Provide the (X, Y) coordinate of the cell's center where the given text is located.  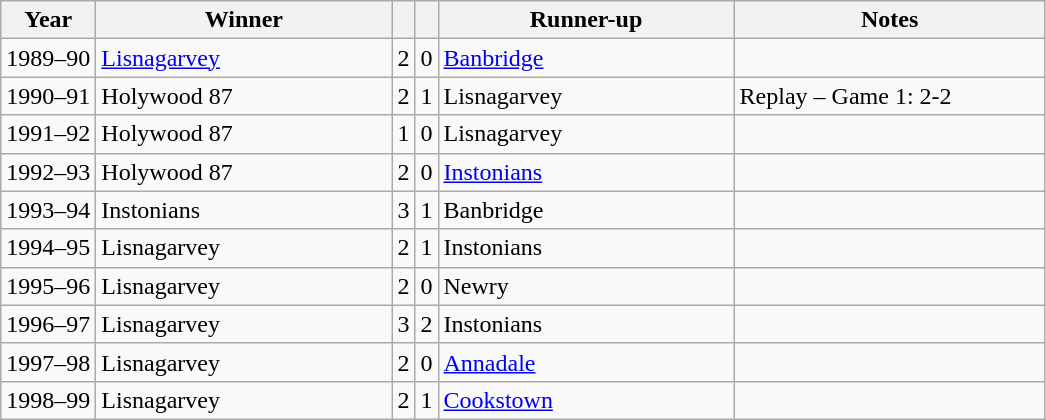
1997–98 (48, 362)
1994–95 (48, 248)
Newry (586, 286)
Year (48, 20)
Winner (244, 20)
1990–91 (48, 96)
Annadale (586, 362)
1993–94 (48, 210)
Replay – Game 1: 2-2 (890, 96)
Notes (890, 20)
1992–93 (48, 172)
Runner-up (586, 20)
1991–92 (48, 134)
1995–96 (48, 286)
Cookstown (586, 400)
1996–97 (48, 324)
1998–99 (48, 400)
1989–90 (48, 58)
